Extract the (X, Y) coordinate from the center of the cell holding the provided text.  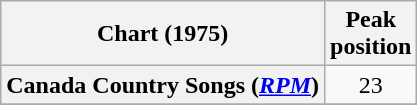
23 (371, 85)
Chart (1975) (163, 34)
Peak position (371, 34)
Canada Country Songs (RPM) (163, 85)
